Scan for the cell matching the given text and deliver its [x, y] coordinate at center. 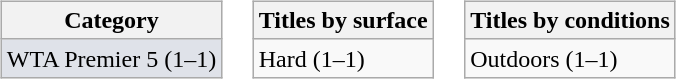
Category [111, 20]
Titles by conditions [570, 20]
Hard (1–1) [343, 58]
WTA Premier 5 (1–1) [111, 58]
Titles by surface [343, 20]
Outdoors (1–1) [570, 58]
